Search for the cell housing the specified text and yield its (x, y) center coordinate. 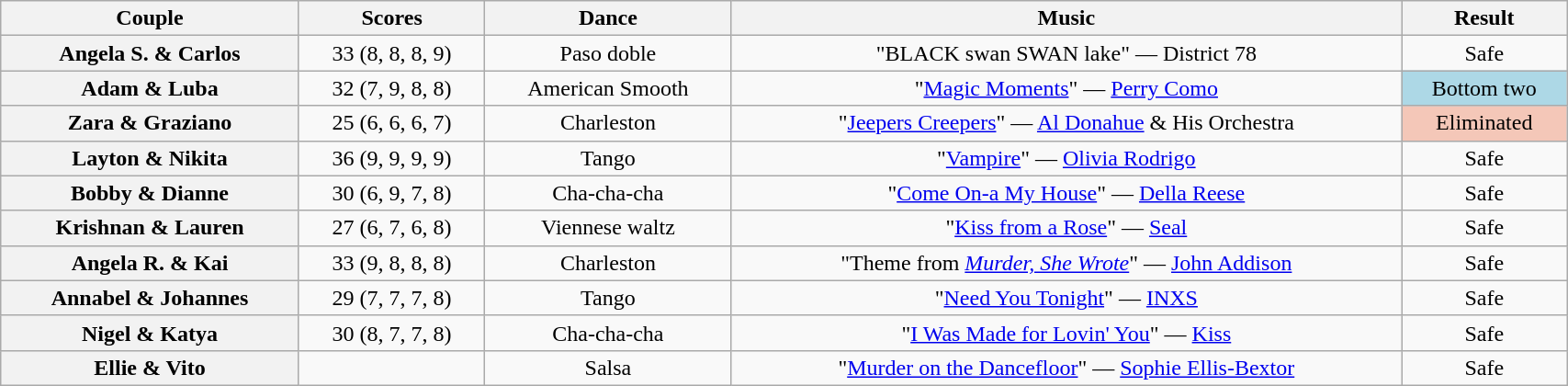
Ellie & Vito (151, 368)
36 (9, 9, 9, 9) (391, 158)
Result (1484, 18)
"BLACK swan SWAN lake" — District 78 (1066, 53)
Salsa (608, 368)
Nigel & Katya (151, 333)
"I Was Made for Lovin' You" — Kiss (1066, 333)
Viennese waltz (608, 228)
Music (1066, 18)
American Smooth (608, 88)
27 (6, 7, 6, 8) (391, 228)
Couple (151, 18)
Bobby & Dianne (151, 193)
Krishnan & Lauren (151, 228)
"Jeepers Creepers" — Al Donahue & His Orchestra (1066, 123)
32 (7, 9, 8, 8) (391, 88)
"Theme from Murder, She Wrote" — John Addison (1066, 263)
Angela S. & Carlos (151, 53)
Dance (608, 18)
Eliminated (1484, 123)
Bottom two (1484, 88)
"Come On-a My House" — Della Reese (1066, 193)
25 (6, 6, 6, 7) (391, 123)
"Kiss from a Rose" — Seal (1066, 228)
"Magic Moments" — Perry Como (1066, 88)
Angela R. & Kai (151, 263)
"Vampire" — Olivia Rodrigo (1066, 158)
Layton & Nikita (151, 158)
"Need You Tonight" — INXS (1066, 298)
30 (8, 7, 7, 8) (391, 333)
33 (9, 8, 8, 8) (391, 263)
29 (7, 7, 7, 8) (391, 298)
Annabel & Johannes (151, 298)
Adam & Luba (151, 88)
"Murder on the Dancefloor" — Sophie Ellis-Bextor (1066, 368)
Scores (391, 18)
30 (6, 9, 7, 8) (391, 193)
Zara & Graziano (151, 123)
33 (8, 8, 8, 9) (391, 53)
Paso doble (608, 53)
